Search for the cell housing the specified text and yield its (X, Y) center coordinate. 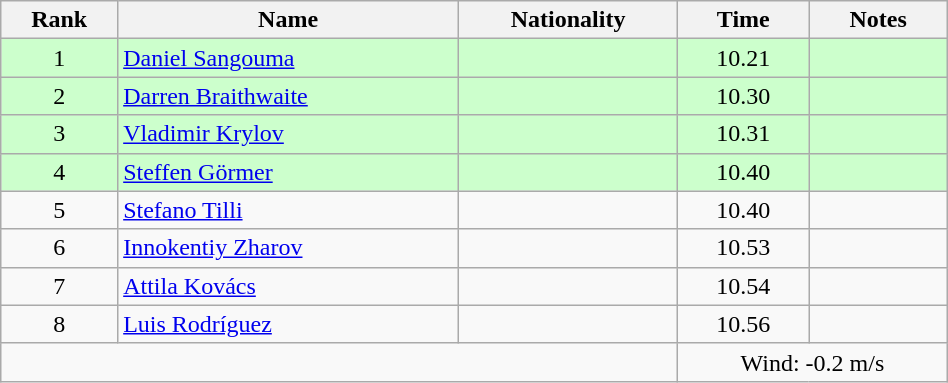
Name (288, 20)
10.21 (744, 58)
1 (60, 58)
10.53 (744, 248)
Nationality (568, 20)
Time (744, 20)
3 (60, 134)
10.30 (744, 96)
2 (60, 96)
Luis Rodríguez (288, 324)
Rank (60, 20)
6 (60, 248)
Stefano Tilli (288, 210)
Darren Braithwaite (288, 96)
5 (60, 210)
7 (60, 286)
Notes (878, 20)
4 (60, 172)
Attila Kovács (288, 286)
10.54 (744, 286)
Daniel Sangouma (288, 58)
Wind: -0.2 m/s (813, 362)
Vladimir Krylov (288, 134)
10.31 (744, 134)
8 (60, 324)
10.56 (744, 324)
Innokentiy Zharov (288, 248)
Steffen Görmer (288, 172)
